Return [X, Y] of the center of cell containing provided text 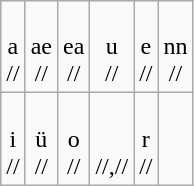
a// [13, 47]
ea// [74, 47]
u// [112, 47]
//,// [112, 139]
r// [146, 139]
ü// [41, 139]
nn// [176, 47]
o// [74, 139]
e// [146, 47]
ae// [41, 47]
i// [13, 139]
